Identify which cell holds the provided text, then report its [x, y] central coordinate. 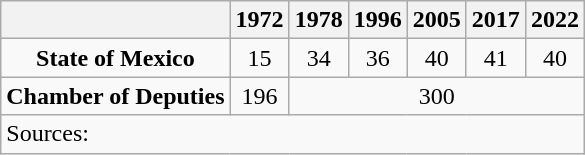
Chamber of Deputies [116, 96]
15 [260, 58]
State of Mexico [116, 58]
1972 [260, 20]
41 [496, 58]
36 [378, 58]
Sources: [293, 134]
34 [318, 58]
1978 [318, 20]
300 [436, 96]
1996 [378, 20]
2022 [554, 20]
196 [260, 96]
2005 [436, 20]
2017 [496, 20]
